For the text-containing cell, return its midpoint in [X, Y] coordinate format. 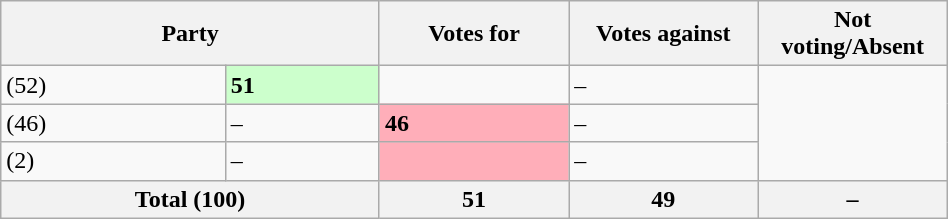
Votes against [664, 34]
(46) [113, 123]
Total (100) [190, 199]
Votes for [474, 34]
(2) [113, 161]
49 [664, 199]
Not voting/Absent [852, 34]
Party [190, 34]
46 [474, 123]
(52) [113, 85]
